Return the [X, Y] coordinate for the center point of the cell that contains the specified text.  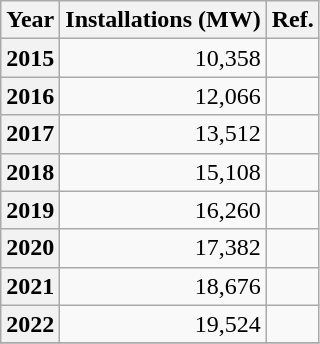
12,066 [163, 96]
15,108 [163, 172]
2018 [30, 172]
2016 [30, 96]
13,512 [163, 134]
2017 [30, 134]
10,358 [163, 58]
2020 [30, 248]
2022 [30, 324]
Installations (MW) [163, 20]
Ref. [292, 20]
2021 [30, 286]
19,524 [163, 324]
17,382 [163, 248]
2015 [30, 58]
Year [30, 20]
18,676 [163, 286]
2019 [30, 210]
16,260 [163, 210]
